Extract the [X, Y] coordinate from the center of the cell holding the provided text.  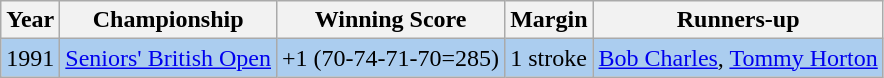
+1 (70-74-71-70=285) [391, 58]
Bob Charles, Tommy Horton [738, 58]
Runners-up [738, 20]
Margin [549, 20]
Seniors' British Open [168, 58]
1 stroke [549, 58]
1991 [30, 58]
Championship [168, 20]
Year [30, 20]
Winning Score [391, 20]
